Locate the cell with the specified text and output its [x, y] center coordinate. 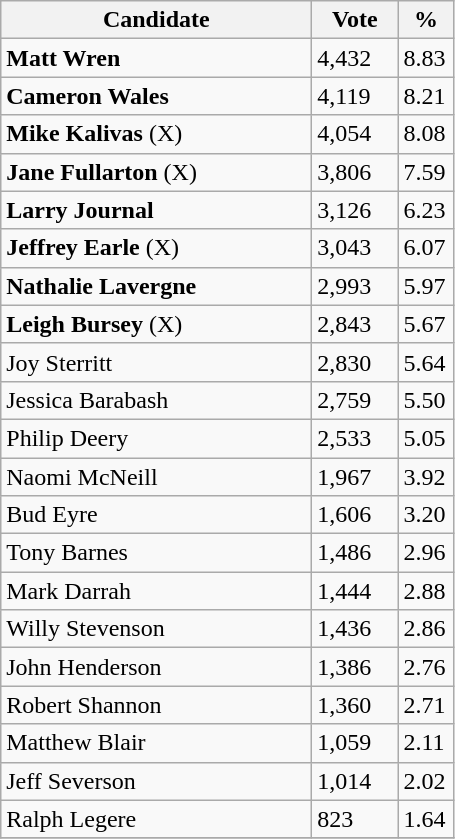
2.76 [426, 667]
3,126 [355, 210]
1,059 [355, 743]
2.86 [426, 629]
Vote [355, 20]
Mike Kalivas (X) [156, 134]
1,444 [355, 591]
Matthew Blair [156, 743]
1,386 [355, 667]
Cameron Wales [156, 96]
Naomi McNeill [156, 477]
1,360 [355, 705]
Matt Wren [156, 58]
3.20 [426, 515]
6.07 [426, 248]
Leigh Bursey (X) [156, 324]
Joy Sterritt [156, 362]
4,054 [355, 134]
Robert Shannon [156, 705]
Candidate [156, 20]
Mark Darrah [156, 591]
Jessica Barabash [156, 400]
1,967 [355, 477]
1,014 [355, 781]
John Henderson [156, 667]
1.64 [426, 819]
Tony Barnes [156, 553]
1,486 [355, 553]
1,436 [355, 629]
3,806 [355, 172]
2.02 [426, 781]
5.05 [426, 438]
2.88 [426, 591]
Bud Eyre [156, 515]
1,606 [355, 515]
Larry Journal [156, 210]
6.23 [426, 210]
823 [355, 819]
Willy Stevenson [156, 629]
2.71 [426, 705]
Jane Fullarton (X) [156, 172]
8.83 [426, 58]
8.08 [426, 134]
Ralph Legere [156, 819]
7.59 [426, 172]
3.92 [426, 477]
4,432 [355, 58]
8.21 [426, 96]
5.50 [426, 400]
5.67 [426, 324]
% [426, 20]
3,043 [355, 248]
2.96 [426, 553]
Jeffrey Earle (X) [156, 248]
Philip Deery [156, 438]
2.11 [426, 743]
5.64 [426, 362]
2,830 [355, 362]
Nathalie Lavergne [156, 286]
5.97 [426, 286]
2,759 [355, 400]
2,993 [355, 286]
2,533 [355, 438]
4,119 [355, 96]
Jeff Severson [156, 781]
2,843 [355, 324]
